Extract the [x, y] coordinate from the center of the cell holding the provided text.  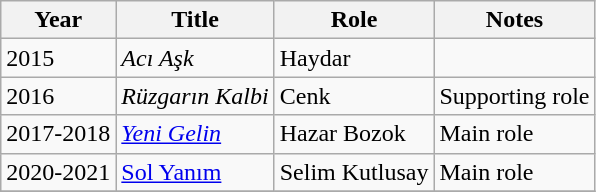
2017-2018 [58, 134]
Year [58, 20]
Rüzgarın Kalbi [195, 96]
Yeni Gelin [195, 134]
2020-2021 [58, 172]
Hazar Bozok [354, 134]
Role [354, 20]
Cenk [354, 96]
Supporting role [514, 96]
Title [195, 20]
2016 [58, 96]
Notes [514, 20]
Acı Aşk [195, 58]
Haydar [354, 58]
Selim Kutlusay [354, 172]
Sol Yanım [195, 172]
2015 [58, 58]
